Return the [X, Y] coordinate for the center point of the cell that contains the specified text.  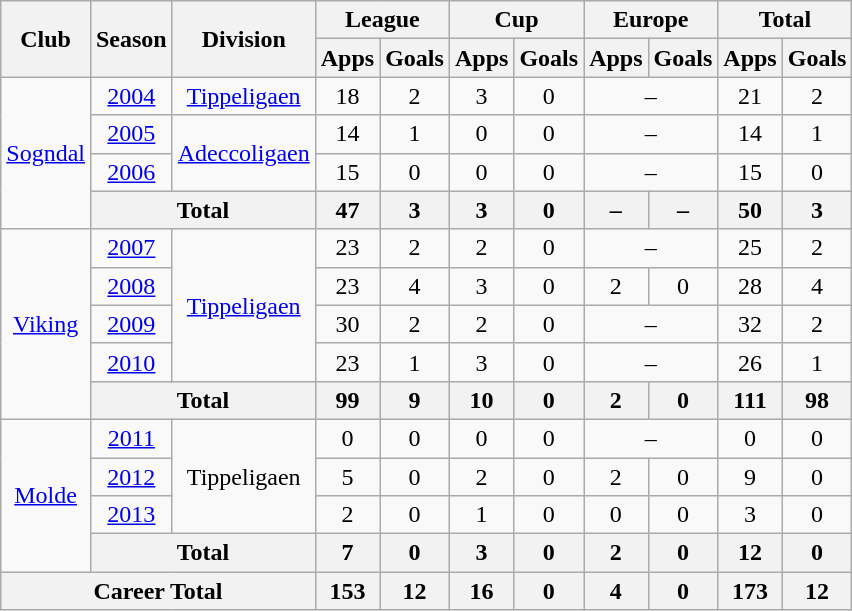
153 [347, 591]
30 [347, 324]
21 [750, 96]
Club [46, 39]
111 [750, 400]
7 [347, 553]
26 [750, 362]
Season [131, 39]
2011 [131, 438]
League [382, 20]
2005 [131, 134]
Europe [651, 20]
99 [347, 400]
Division [244, 39]
2007 [131, 248]
2010 [131, 362]
18 [347, 96]
28 [750, 286]
2004 [131, 96]
47 [347, 210]
2008 [131, 286]
Viking [46, 324]
5 [347, 477]
32 [750, 324]
Sogndal [46, 153]
2012 [131, 477]
98 [817, 400]
2013 [131, 515]
Cup [516, 20]
25 [750, 248]
16 [481, 591]
Adeccoligaen [244, 153]
2006 [131, 172]
Molde [46, 495]
10 [481, 400]
2009 [131, 324]
50 [750, 210]
Career Total [158, 591]
173 [750, 591]
